From the cell containing the given text, extract its center point as [x, y] coordinate. 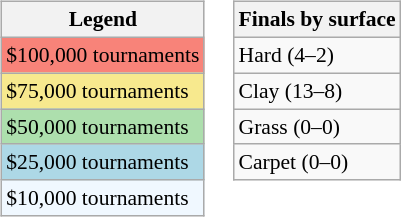
Hard (4–2) [318, 55]
$75,000 tournaments [102, 91]
Finals by surface [318, 20]
$10,000 tournaments [102, 198]
Clay (13–8) [318, 91]
$25,000 tournaments [102, 162]
$50,000 tournaments [102, 127]
Carpet (0–0) [318, 162]
$100,000 tournaments [102, 55]
Grass (0–0) [318, 127]
Legend [102, 20]
